Extract the (x, y) coordinate from the center of the cell holding the provided text.  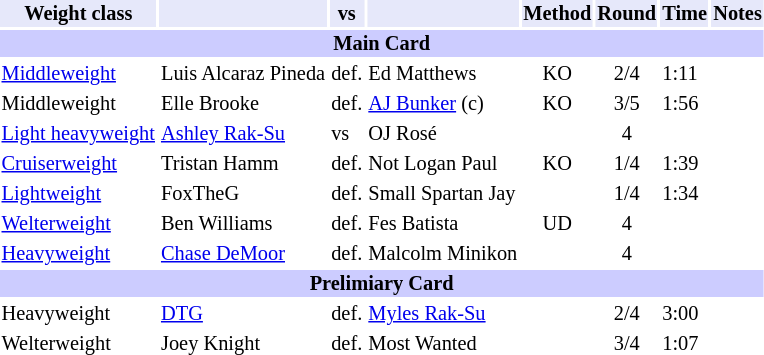
Not Logan Paul (443, 164)
Round (627, 14)
3/5 (627, 104)
Chase DeMoor (242, 254)
Main Card (382, 44)
Time (685, 14)
Light heavyweight (78, 134)
Ashley Rak-Su (242, 134)
Luis Alcaraz Pineda (242, 74)
FoxTheG (242, 194)
DTG (242, 314)
1:34 (685, 194)
Method (558, 14)
Weight class (78, 14)
1:56 (685, 104)
Malcolm Minikon (443, 254)
Ben Williams (242, 224)
1:39 (685, 164)
AJ Bunker (c) (443, 104)
Fes Batista (443, 224)
UD (558, 224)
OJ Rosé (443, 134)
Notes (738, 14)
Prelimiary Card (382, 284)
Cruiserweight (78, 164)
Lightweight (78, 194)
Small Spartan Jay (443, 194)
Myles Rak-Su (443, 314)
Welterweight (78, 224)
Ed Matthews (443, 74)
Tristan Hamm (242, 164)
1:11 (685, 74)
3:00 (685, 314)
Elle Brooke (242, 104)
